Output the (x, y) coordinate of the center of the cell containing the given text.  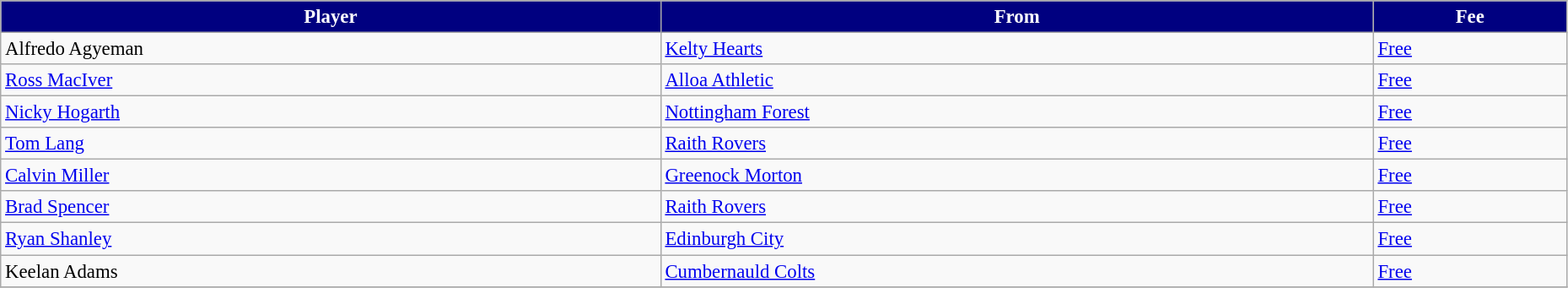
Alfredo Agyeman (331, 49)
Brad Spencer (331, 207)
Nicky Hogarth (331, 112)
Player (331, 17)
Kelty Hearts (1017, 49)
Ross MacIver (331, 80)
Keelan Adams (331, 271)
Greenock Morton (1017, 176)
Tom Lang (331, 144)
Ryan Shanley (331, 239)
Cumbernauld Colts (1017, 271)
From (1017, 17)
Nottingham Forest (1017, 112)
Alloa Athletic (1017, 80)
Edinburgh City (1017, 239)
Calvin Miller (331, 176)
Fee (1469, 17)
